From the cell containing the given text, extract its center point as (x, y) coordinate. 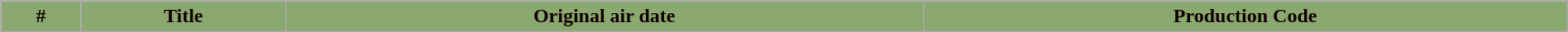
Title (184, 16)
# (41, 16)
Original air date (604, 16)
Production Code (1245, 16)
